For the text-containing cell, return its midpoint in (X, Y) coordinate format. 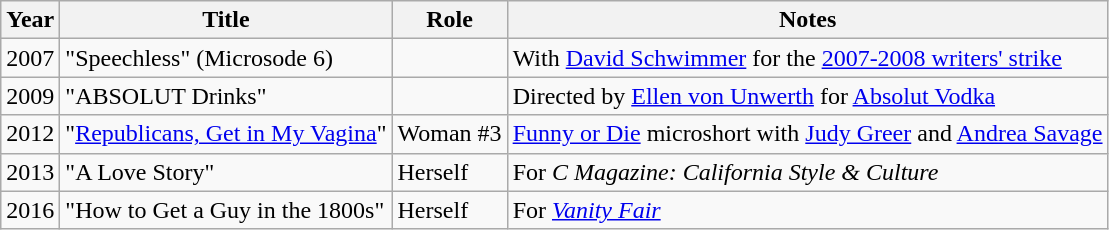
Title (226, 20)
"A Love Story" (226, 172)
"How to Get a Guy in the 1800s" (226, 210)
2009 (30, 96)
Directed by Ellen von Unwerth for Absolut Vodka (808, 96)
2013 (30, 172)
For C Magazine: California Style & Culture (808, 172)
With David Schwimmer for the 2007-2008 writers' strike (808, 58)
Year (30, 20)
Role (450, 20)
"Republicans, Get in My Vagina" (226, 134)
2007 (30, 58)
2016 (30, 210)
Woman #3 (450, 134)
"Speechless" (Microsode 6) (226, 58)
Notes (808, 20)
Funny or Die microshort with Judy Greer and Andrea Savage (808, 134)
For Vanity Fair (808, 210)
2012 (30, 134)
"ABSOLUT Drinks" (226, 96)
